Detect which cell encompasses the target text, then output its [X, Y] center coordinate. 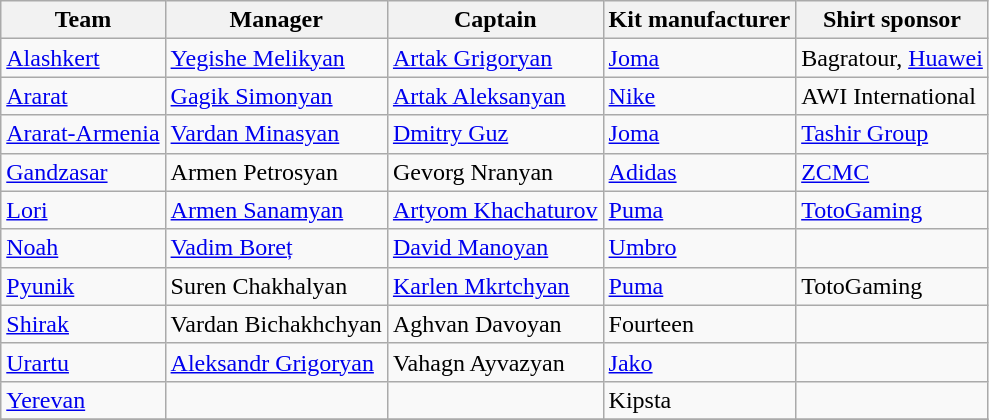
David Manoyan [495, 248]
Noah [83, 248]
Alashkert [83, 58]
Artak Aleksanyan [495, 96]
Yegishe Melikyan [276, 58]
Ararat [83, 96]
Vadim Boreț [276, 248]
Kit manufacturer [700, 20]
Nike [700, 96]
ZCMC [892, 172]
Jako [700, 362]
Fourteen [700, 324]
Artyom Khachaturov [495, 210]
Tashir Group [892, 134]
Team [83, 20]
Dmitry Guz [495, 134]
Ararat-Armenia [83, 134]
Armen Petrosyan [276, 172]
Armen Sanamyan [276, 210]
Vahagn Ayvazyan [495, 362]
Umbro [700, 248]
Vardan Bichakhchyan [276, 324]
Captain [495, 20]
Bagratour, Huawei [892, 58]
Aleksandr Grigoryan [276, 362]
Urartu [83, 362]
Gandzasar [83, 172]
Lori [83, 210]
Yerevan [83, 400]
Adidas [700, 172]
Vardan Minasyan [276, 134]
Artak Grigoryan [495, 58]
Gagik Simonyan [276, 96]
Gevorg Nranyan [495, 172]
Aghvan Davoyan [495, 324]
Shirt sponsor [892, 20]
Pyunik [83, 286]
Suren Chakhalyan [276, 286]
AWI International [892, 96]
Manager [276, 20]
Shirak [83, 324]
Karlen Mkrtchyan [495, 286]
Kipsta [700, 400]
